Return (x, y) of the center of cell containing provided text 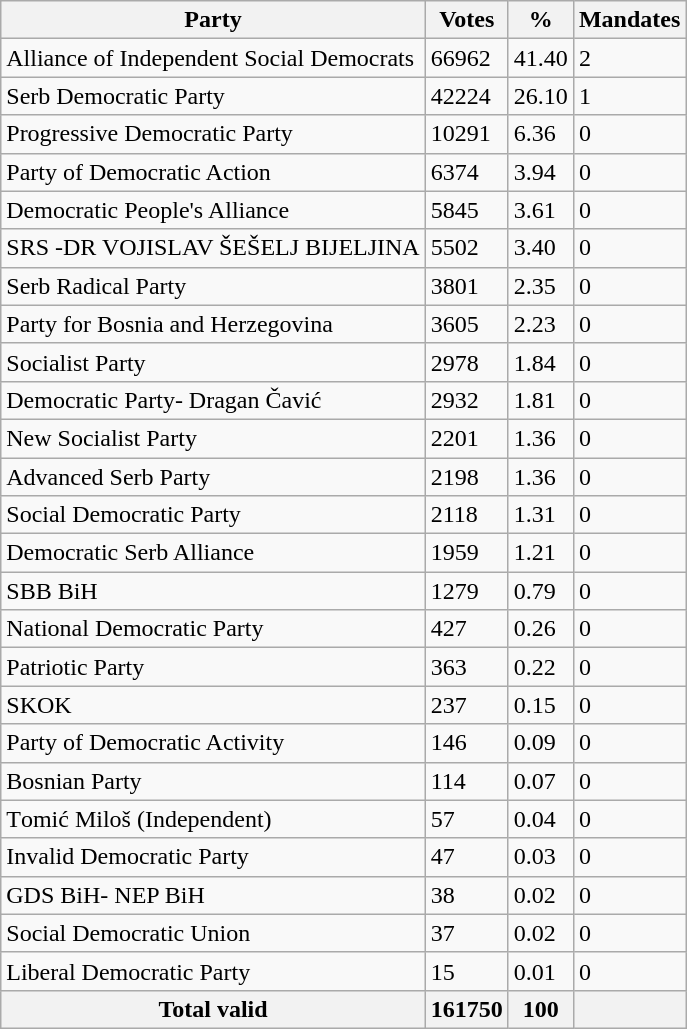
2.35 (540, 286)
1.81 (540, 400)
SBB BiH (213, 591)
Serb Radical Party (213, 286)
0.07 (540, 781)
New Socialist Party (213, 438)
363 (466, 667)
1.84 (540, 362)
Democratic Party- Drаgаn Čаvić (213, 400)
47 (466, 857)
2.23 (540, 324)
Party (213, 20)
2198 (466, 477)
Progressive Democratic Party (213, 134)
GDS BiH- NEP BiH (213, 895)
Democratic People's Alliance (213, 210)
2932 (466, 400)
237 (466, 705)
0.01 (540, 971)
3.40 (540, 248)
1 (629, 96)
26.10 (540, 96)
6374 (466, 172)
Tоmić Milоš (Independent) (213, 819)
1279 (466, 591)
3801 (466, 286)
Votes (466, 20)
5502 (466, 248)
Social Democratic Party (213, 515)
2118 (466, 515)
0.15 (540, 705)
1959 (466, 553)
6.36 (540, 134)
Social Democratic Union (213, 933)
114 (466, 781)
Invalid Democratic Party (213, 857)
SKOK (213, 705)
0.04 (540, 819)
Bosnian Party (213, 781)
Alliance of Independent Social Democrats (213, 58)
Advanced Serb Party (213, 477)
3605 (466, 324)
Party of Democratic Action (213, 172)
Democratic Serb Alliance (213, 553)
100 (540, 1009)
38 (466, 895)
Serb Democratic Party (213, 96)
Socialist Party (213, 362)
1.31 (540, 515)
3.94 (540, 172)
57 (466, 819)
0.03 (540, 857)
41.40 (540, 58)
15 (466, 971)
10291 (466, 134)
SRS -DR VOJISLAV ŠEŠELJ BIJELJINA (213, 248)
% (540, 20)
Mandates (629, 20)
0.26 (540, 629)
37 (466, 933)
42224 (466, 96)
161750 (466, 1009)
0.79 (540, 591)
0.09 (540, 743)
2201 (466, 438)
5845 (466, 210)
66962 (466, 58)
3.61 (540, 210)
Party of Democratic Activity (213, 743)
Liberal Democratic Party (213, 971)
1.21 (540, 553)
Party for Bosnia and Herzegovina (213, 324)
146 (466, 743)
427 (466, 629)
2978 (466, 362)
National Democratic Party (213, 629)
2 (629, 58)
Patriotic Party (213, 667)
0.22 (540, 667)
Total valid (213, 1009)
